For the text-containing cell, return its midpoint in [x, y] coordinate format. 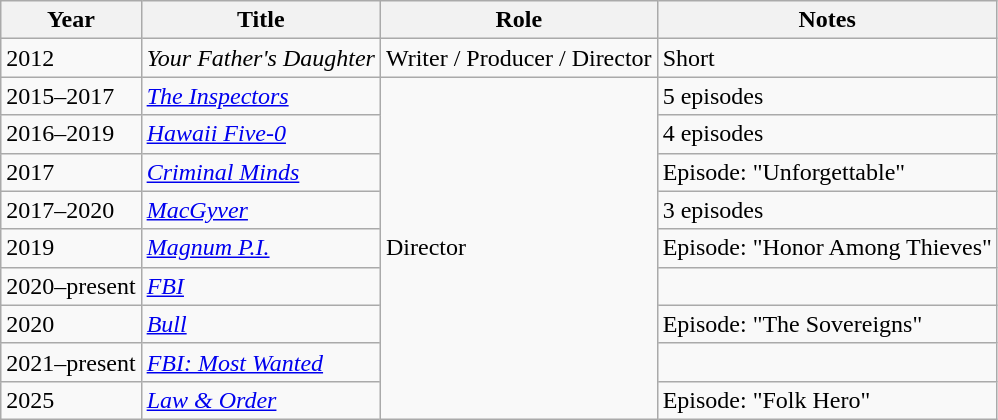
Writer / Producer / Director [518, 58]
2019 [71, 248]
Episode: "Unforgettable" [827, 172]
Episode: "The Sovereigns" [827, 324]
Director [518, 248]
3 episodes [827, 210]
4 episodes [827, 134]
Episode: "Folk Hero" [827, 400]
2020 [71, 324]
Bull [260, 324]
5 episodes [827, 96]
Law & Order [260, 400]
2017 [71, 172]
2015–2017 [71, 96]
2025 [71, 400]
2020–present [71, 286]
FBI: Most Wanted [260, 362]
Title [260, 20]
2016–2019 [71, 134]
MacGyver [260, 210]
2021–present [71, 362]
Criminal Minds [260, 172]
Magnum P.I. [260, 248]
Your Father's Daughter [260, 58]
Hawaii Five-0 [260, 134]
FBI [260, 286]
2012 [71, 58]
The Inspectors [260, 96]
Year [71, 20]
Short [827, 58]
Episode: "Honor Among Thieves" [827, 248]
Role [518, 20]
Notes [827, 20]
2017–2020 [71, 210]
